Scan for the cell matching the given text and deliver its (x, y) coordinate at center. 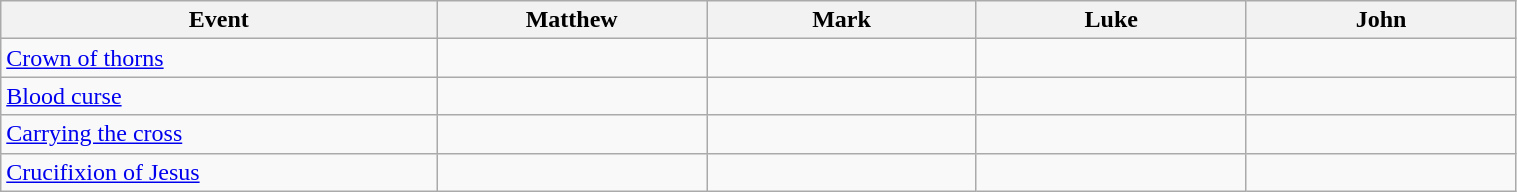
Mark (842, 20)
John (1381, 20)
Blood curse (219, 96)
Matthew (572, 20)
Crucifixion of Jesus (219, 172)
Event (219, 20)
Carrying the cross (219, 134)
Crown of thorns (219, 58)
Luke (1111, 20)
